For the text-containing cell, return its midpoint in (x, y) coordinate format. 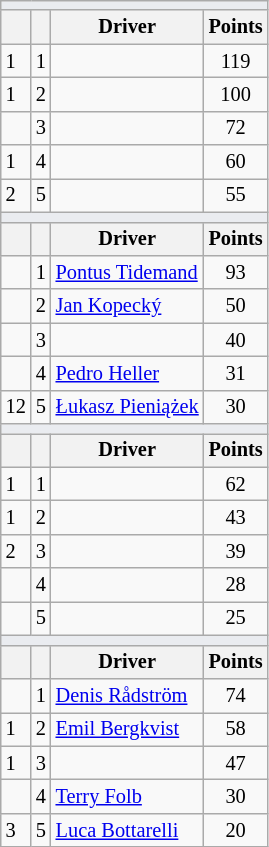
93 (236, 272)
Jan Kopecký (128, 306)
55 (236, 195)
47 (236, 763)
62 (236, 484)
Luca Bottarelli (128, 830)
58 (236, 729)
43 (236, 517)
12 (16, 407)
31 (236, 373)
Terry Folb (128, 796)
40 (236, 340)
60 (236, 162)
50 (236, 306)
Pedro Heller (128, 373)
Pontus Tidemand (128, 272)
Denis Rådström (128, 695)
Emil Bergkvist (128, 729)
39 (236, 551)
74 (236, 695)
20 (236, 830)
25 (236, 618)
72 (236, 128)
28 (236, 585)
119 (236, 61)
Łukasz Pieniążek (128, 407)
100 (236, 94)
